Scan for the cell matching the given text and deliver its [X, Y] coordinate at center. 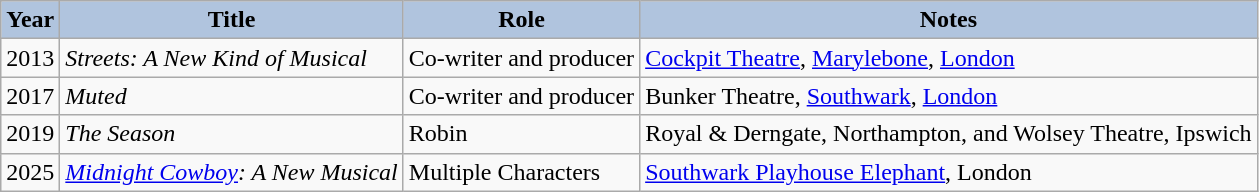
Multiple Characters [521, 172]
2013 [30, 58]
Bunker Theatre, Southwark, London [948, 96]
Streets: A New Kind of Musical [232, 58]
Midnight Cowboy: A New Musical [232, 172]
Southwark Playhouse Elephant, London [948, 172]
Role [521, 20]
2025 [30, 172]
The Season [232, 134]
Robin [521, 134]
Muted [232, 96]
Title [232, 20]
Year [30, 20]
2017 [30, 96]
Notes [948, 20]
Royal & Derngate, Northampton, and Wolsey Theatre, Ipswich [948, 134]
2019 [30, 134]
Cockpit Theatre, Marylebone, London [948, 58]
